Return the [X, Y] coordinate for the center point of the cell that contains the specified text.  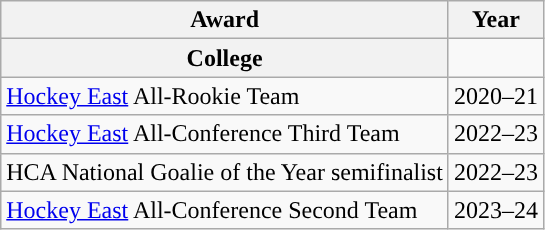
HCA National Goalie of the Year semifinalist [225, 172]
College [225, 58]
Award [225, 20]
Hockey East All-Rookie Team [225, 96]
Year [496, 20]
2020–21 [496, 96]
Hockey East All-Conference Third Team [225, 134]
Hockey East All-Conference Second Team [225, 210]
2023–24 [496, 210]
